Output the [x, y] coordinate of the center of the cell containing the given text.  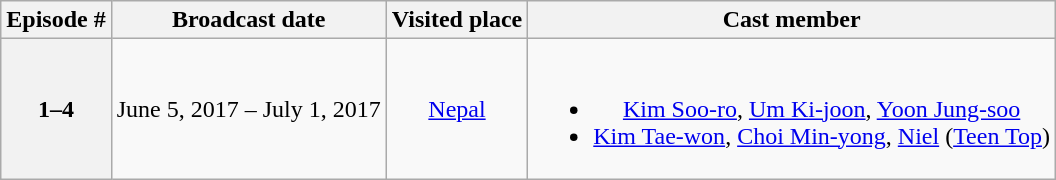
Broadcast date [248, 20]
Nepal [456, 109]
Episode # [56, 20]
1–4 [56, 109]
June 5, 2017 – July 1, 2017 [248, 109]
Kim Soo-ro, Um Ki-joon, Yoon Jung-sooKim Tae-won, Choi Min-yong, Niel (Teen Top) [792, 109]
Cast member [792, 20]
Visited place [456, 20]
